For the text-containing cell, return its midpoint in (X, Y) coordinate format. 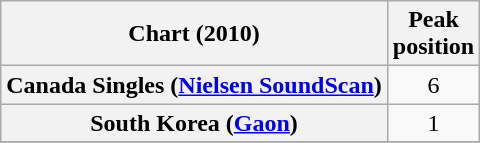
Peakposition (433, 34)
South Korea (Gaon) (194, 123)
6 (433, 85)
Canada Singles (Nielsen SoundScan) (194, 85)
1 (433, 123)
Chart (2010) (194, 34)
